Output the (x, y) coordinate of the center of the cell containing the given text.  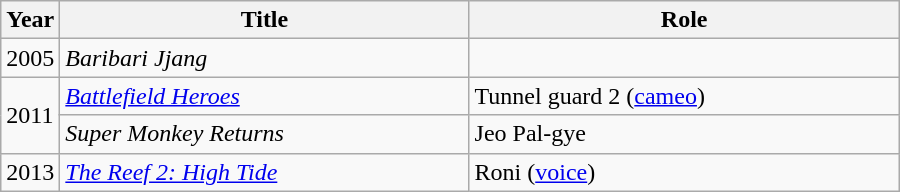
Title (264, 20)
Jeo Pal-gye (684, 134)
2011 (30, 115)
Super Monkey Returns (264, 134)
Roni (voice) (684, 172)
2013 (30, 172)
Battlefield Heroes (264, 96)
2005 (30, 58)
Year (30, 20)
The Reef 2: High Tide (264, 172)
Tunnel guard 2 (cameo) (684, 96)
Baribari Jjang (264, 58)
Role (684, 20)
